Return the [X, Y] coordinate for the center point of the cell that contains the specified text.  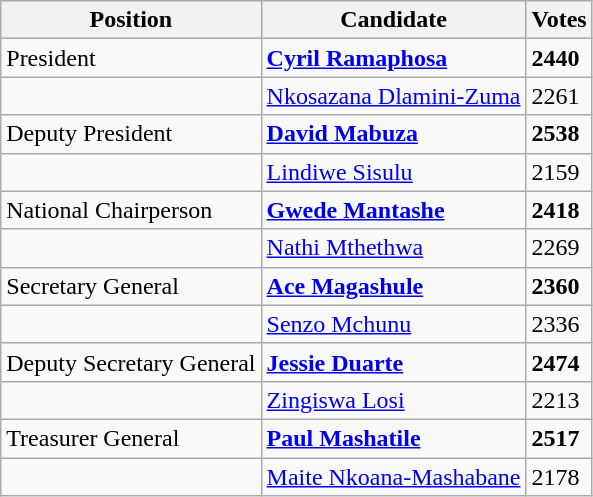
Candidate [394, 20]
2336 [559, 324]
2517 [559, 438]
Deputy President [131, 134]
Lindiwe Sisulu [394, 172]
Nathi Mthethwa [394, 248]
Gwede Mantashe [394, 210]
Paul Mashatile [394, 438]
2474 [559, 362]
National Chairperson [131, 210]
Senzo Mchunu [394, 324]
2269 [559, 248]
Maite Nkoana-Mashabane [394, 477]
2261 [559, 96]
Deputy Secretary General [131, 362]
2213 [559, 400]
President [131, 58]
2159 [559, 172]
Position [131, 20]
Cyril Ramaphosa [394, 58]
2440 [559, 58]
David Mabuza [394, 134]
2418 [559, 210]
Treasurer General [131, 438]
Secretary General [131, 286]
Votes [559, 20]
2178 [559, 477]
Zingiswa Losi [394, 400]
Jessie Duarte [394, 362]
2538 [559, 134]
Nkosazana Dlamini-Zuma [394, 96]
2360 [559, 286]
Ace Magashule [394, 286]
